Pinpoint the cell where the given text exists, returning its (x, y) midpoint coordinate. 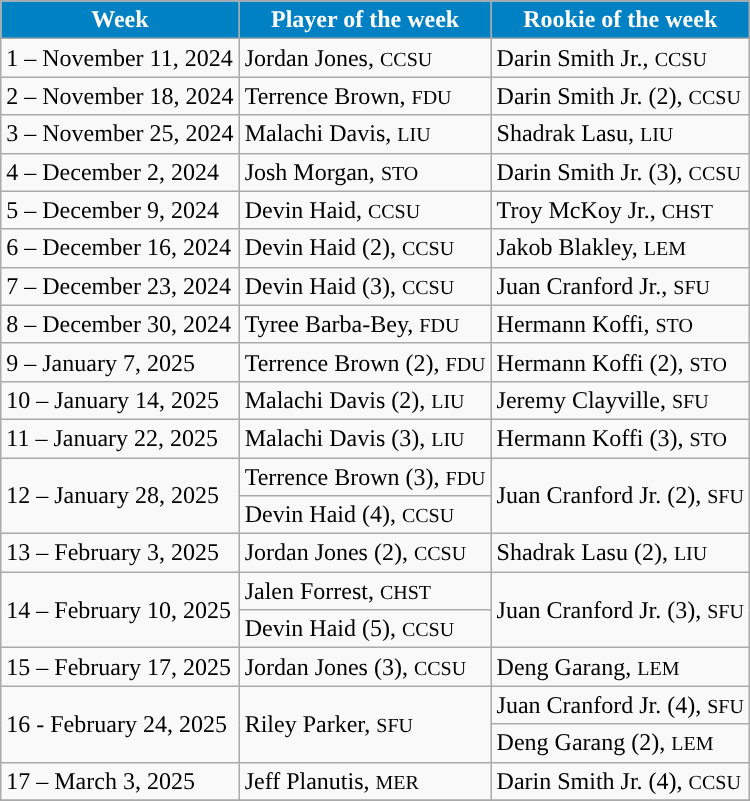
Darin Smith Jr., CCSU (620, 58)
9 – January 7, 2025 (120, 362)
Juan Cranford Jr. (4), SFU (620, 705)
12 – January 28, 2025 (120, 496)
4 – December 2, 2024 (120, 172)
Jakob Blakley, LEM (620, 248)
Jalen Forrest, CHST (365, 591)
Devin Haid (3), CCSU (365, 286)
17 – March 3, 2025 (120, 781)
Devin Haid, CCSU (365, 210)
Darin Smith Jr. (2), CCSU (620, 96)
Week (120, 20)
7 – December 23, 2024 (120, 286)
Malachi Davis, LIU (365, 134)
Jordan Jones, CCSU (365, 58)
10 – January 14, 2025 (120, 400)
2 – November 18, 2024 (120, 96)
16 - February 24, 2025 (120, 724)
Josh Morgan, STO (365, 172)
Devin Haid (4), CCSU (365, 515)
Terrence Brown (2), FDU (365, 362)
Jeff Planutis, MER (365, 781)
Jordan Jones (2), CCSU (365, 553)
Terrence Brown (3), FDU (365, 477)
6 – December 16, 2024 (120, 248)
5 – December 9, 2024 (120, 210)
Devin Haid (2), CCSU (365, 248)
Shadrak Lasu, LIU (620, 134)
Riley Parker, SFU (365, 724)
Devin Haid (5), CCSU (365, 629)
Malachi Davis (2), LIU (365, 400)
Darin Smith Jr. (3), CCSU (620, 172)
Rookie of the week (620, 20)
14 – February 10, 2025 (120, 610)
Malachi Davis (3), LIU (365, 438)
3 – November 25, 2024 (120, 134)
Juan Cranford Jr., SFU (620, 286)
Deng Garang, LEM (620, 667)
Jordan Jones (3), CCSU (365, 667)
Terrence Brown, FDU (365, 96)
13 – February 3, 2025 (120, 553)
15 – February 17, 2025 (120, 667)
Juan Cranford Jr. (2), SFU (620, 496)
Troy McKoy Jr., CHST (620, 210)
11 – January 22, 2025 (120, 438)
1 – November 11, 2024 (120, 58)
Deng Garang (2), LEM (620, 743)
Shadrak Lasu (2), LIU (620, 553)
8 – December 30, 2024 (120, 324)
Darin Smith Jr. (4), CCSU (620, 781)
Tyree Barba-Bey, FDU (365, 324)
Juan Cranford Jr. (3), SFU (620, 610)
Hermann Koffi (3), STO (620, 438)
Jeremy Clayville, SFU (620, 400)
Hermann Koffi, STO (620, 324)
Hermann Koffi (2), STO (620, 362)
Player of the week (365, 20)
